From the cell containing the given text, extract its center point as (x, y) coordinate. 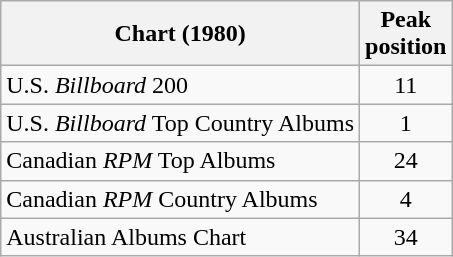
24 (406, 161)
Australian Albums Chart (180, 237)
Chart (1980) (180, 34)
1 (406, 123)
U.S. Billboard 200 (180, 85)
Canadian RPM Country Albums (180, 199)
Canadian RPM Top Albums (180, 161)
11 (406, 85)
34 (406, 237)
Peakposition (406, 34)
4 (406, 199)
U.S. Billboard Top Country Albums (180, 123)
